Return the (X, Y) coordinate for the center point of the cell that contains the specified text.  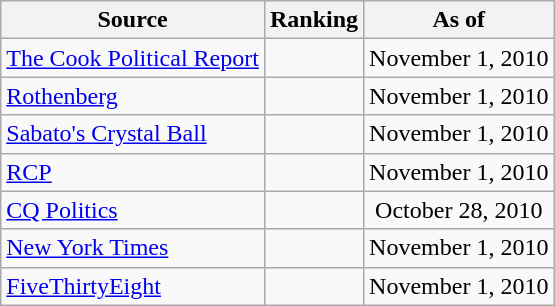
Source (133, 20)
CQ Politics (133, 210)
FiveThirtyEight (133, 286)
Sabato's Crystal Ball (133, 134)
Rothenberg (133, 96)
RCP (133, 172)
The Cook Political Report (133, 58)
October 28, 2010 (459, 210)
New York Times (133, 248)
As of (459, 20)
Ranking (314, 20)
